Locate the cell with the specified text and output its (X, Y) center coordinate. 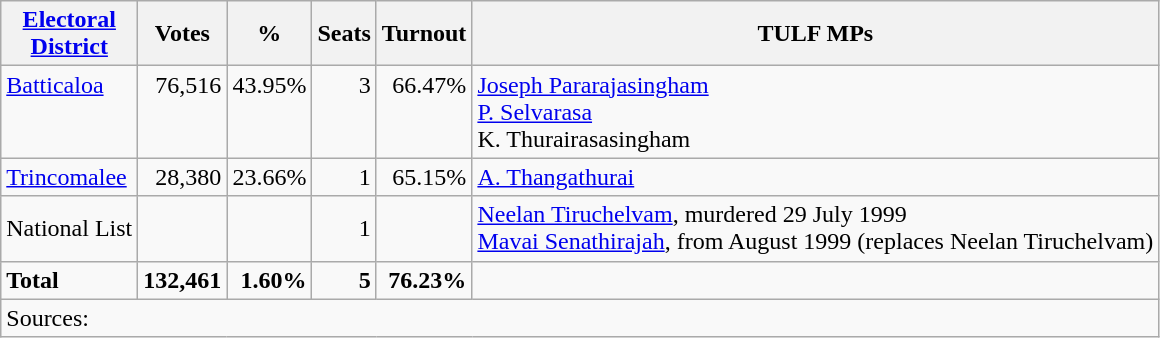
76.23% (424, 280)
43.95% (270, 112)
76,516 (182, 112)
National List (70, 228)
TULF MPs (816, 34)
132,461 (182, 280)
ElectoralDistrict (70, 34)
Sources: (580, 318)
Votes (182, 34)
Joseph PararajasinghamP. SelvarasaK. Thurairasasingham (816, 112)
Trincomalee (70, 177)
5 (344, 280)
3 (344, 112)
Turnout (424, 34)
Batticaloa (70, 112)
23.66% (270, 177)
% (270, 34)
Total (70, 280)
Seats (344, 34)
66.47% (424, 112)
65.15% (424, 177)
28,380 (182, 177)
Neelan Tiruchelvam, murdered 29 July 1999Mavai Senathirajah, from August 1999 (replaces Neelan Tiruchelvam) (816, 228)
1.60% (270, 280)
A. Thangathurai (816, 177)
